Locate the cell with the specified text and output its (X, Y) center coordinate. 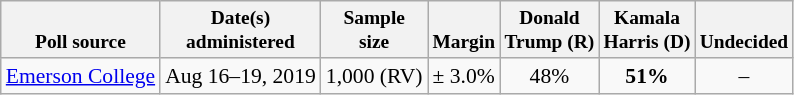
Date(s)administered (240, 30)
± 3.0% (464, 76)
DonaldTrump (R) (550, 30)
Margin (464, 30)
Samplesize (374, 30)
1,000 (RV) (374, 76)
48% (550, 76)
KamalaHarris (D) (647, 30)
Emerson College (80, 76)
Aug 16–19, 2019 (240, 76)
Poll source (80, 30)
51% (647, 76)
– (744, 76)
Undecided (744, 30)
